Locate the cell with the specified text and output its [x, y] center coordinate. 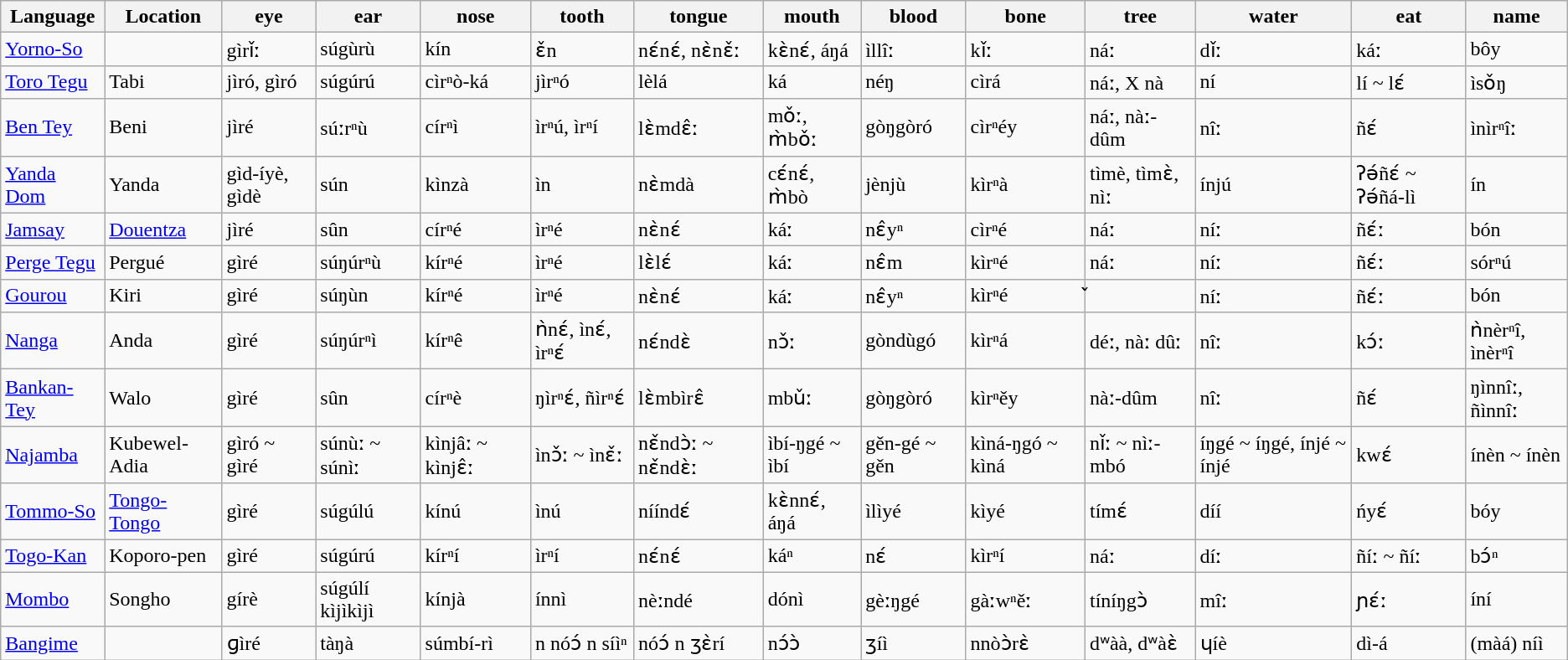
nàː-dûm [1140, 398]
mbǔː [812, 398]
lɛ̀lɛ́ [699, 263]
íŋgé ~ íŋgé, ínjé ~ ínjé [1273, 455]
ear [369, 17]
tooth [581, 17]
kírⁿí [476, 556]
Najamba [53, 455]
gírè [269, 600]
ínjú [1273, 184]
Gourou [53, 296]
ká [812, 82]
jènjù [913, 184]
blood [913, 17]
kìrⁿà [1025, 184]
ìrⁿí [581, 556]
tíníŋgɔ̀ [1140, 600]
círⁿè [476, 398]
cìrá [1025, 82]
ʒíì [913, 643]
cìrⁿé [1025, 229]
Walo [163, 398]
íní [1516, 600]
kìrⁿěy [1025, 398]
Bangime [53, 643]
n nóɔ́ n síìⁿ [581, 643]
kwɛ́ [1409, 455]
dǐː [1273, 49]
Anda [163, 341]
gìrǐː [269, 49]
Yanda Dom [53, 184]
gàːwⁿěː [1025, 600]
mǒː, m̀bǒː [812, 127]
dónì [812, 600]
ŋìnnîː, ñìnnîː [1516, 398]
tìmè, tìmɛ̀, nìː [1140, 184]
súgúlú [369, 511]
Koporo-pen [163, 556]
nɔ́ɔ̀ [812, 643]
nɛ́ [913, 556]
ìrⁿú, ìrⁿí [581, 127]
gìd-íyè, gìdè [269, 184]
Perge Tegu [53, 263]
nɛ́nɛ́, nɛ̀nɛ̌ː [699, 49]
ǹnèrⁿî, ìnèrⁿî [1516, 341]
kínjà [476, 600]
kìrⁿí [1025, 556]
ʔə́ñɛ́ ~ ʔə́ñá-lì [1409, 184]
náː, X nà [1140, 82]
kìrⁿá [1025, 341]
kɛ̀nnɛ́, áŋá [812, 511]
Yorno-So [53, 49]
bóy [1516, 511]
ɲɛ́ː [1409, 600]
lɛ̀mdɛ̂ː [699, 127]
water [1273, 17]
kírⁿê [476, 341]
kìnzà [476, 184]
jìró, gìró [269, 82]
súgúlí kìjìkìjì [369, 600]
dì-á [1409, 643]
nɛ̀mdà [699, 184]
gòndùgó [913, 341]
ńyɛ́ [1409, 511]
Ben Tey [53, 127]
Yanda [163, 184]
sún [369, 184]
Location [163, 17]
Beni [163, 127]
name [1516, 17]
bɔ́ⁿ [1516, 556]
nóɔ́ n ʒɛ̀rí [699, 643]
Kubewel-Adia [163, 455]
Tommo-So [53, 511]
Douentza [163, 229]
círⁿé [476, 229]
Language [53, 17]
jìrⁿó [581, 82]
Kiri [163, 296]
tongue [699, 17]
ǹnɛ́, ìnɛ́, ìrⁿɛ́ [581, 341]
nɛ́ndɛ̀ [699, 341]
kìyé [1025, 511]
Jamsay [53, 229]
súŋùn [369, 296]
ínnì [581, 600]
déː, nàː dûː [1140, 341]
kín [476, 49]
súːrⁿù [369, 127]
círⁿì [476, 127]
cɛ́nɛ́, m̀bò [812, 184]
tàŋà [369, 643]
nèːndé [699, 600]
Toro Tegu [53, 82]
mîː [1273, 600]
súnùː ~ súnìː [369, 455]
ìnɔ̌ː ~ ìnɛ̌ː [581, 455]
tree [1140, 17]
Mombo [53, 600]
Tabi [163, 82]
(màá) níì [1516, 643]
gěn-gé ~ gěn [913, 455]
mouth [812, 17]
eye [269, 17]
néŋ [913, 82]
nɛ̌ndɔ̀ː ~ nɛ̌ndɛ̀ː [699, 455]
bôy [1516, 49]
nɛ̂m [913, 263]
Pergué [163, 263]
tímɛ́ [1140, 511]
ínèn ~ ínèn [1516, 455]
Nanga [53, 341]
ín [1516, 184]
ìnìrⁿîː [1516, 127]
nííndɛ́ [699, 511]
dʷàà, dʷàɛ̀ [1140, 643]
gèːŋgé [913, 600]
ìnú [581, 511]
gìró ~ gìré [269, 455]
ní [1273, 82]
ìbí-ŋgé ~ ìbí [812, 455]
ɥíè [1273, 643]
ɛ̌n [581, 49]
ɡìré [269, 643]
lɛ̀mbìrɛ̂ [699, 398]
súŋúrⁿù [369, 263]
ìn [581, 184]
nǐː ~ nìː-mbó [1140, 455]
Tongo-Tongo [163, 511]
nnòɔ̀rɛ̀ [1025, 643]
̀̌ [1140, 296]
kǐː [1025, 49]
náː, nàː-dûm [1140, 127]
lèlá [699, 82]
kɛ̀nɛ́, áŋá [812, 49]
súŋúrⁿì [369, 341]
lí ~ lɛ́ [1409, 82]
eat [1409, 17]
díː [1273, 556]
ìsǒŋ [1516, 82]
díí [1273, 511]
kìná-ŋgó ~ kìná [1025, 455]
káⁿ [812, 556]
nɛ́nɛ́ [699, 556]
Togo-Kan [53, 556]
kɔ́ː [1409, 341]
bone [1025, 17]
ñíː ~ ñíː [1409, 556]
ìllîː [913, 49]
cìrⁿò-ká [476, 82]
nose [476, 17]
kìnjâː ~ kìnjɛ̂ː [476, 455]
nɔ̌ː [812, 341]
Bankan-Tey [53, 398]
kínú [476, 511]
sórⁿú [1516, 263]
ŋìrⁿɛ́, ñìrⁿɛ́ [581, 398]
cìrⁿéy [1025, 127]
súmbí-rì [476, 643]
Songho [163, 600]
súgùrù [369, 49]
ìlìyé [913, 511]
